Pinpoint the cell where the given text exists, returning its [X, Y] midpoint coordinate. 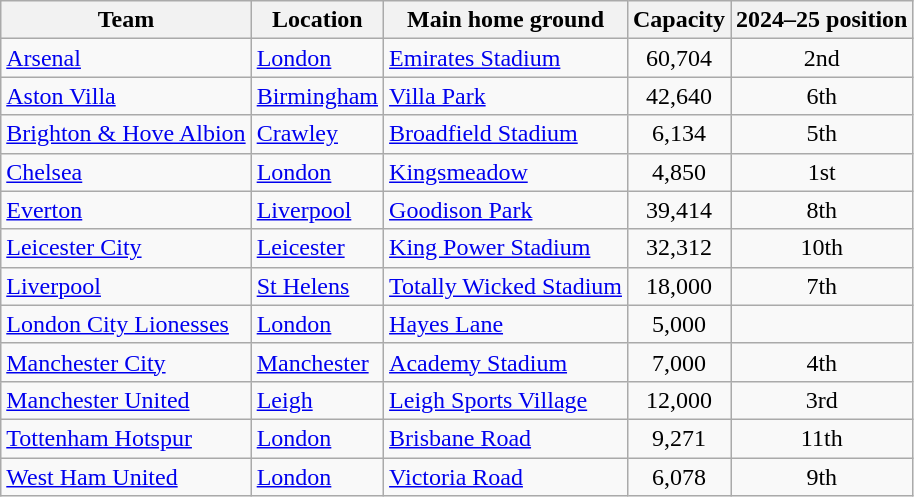
11th [822, 438]
Brighton & Hove Albion [126, 134]
Manchester United [126, 400]
6th [822, 96]
Everton [126, 210]
King Power Stadium [506, 248]
Leicester City [126, 248]
5,000 [678, 324]
Arsenal [126, 58]
42,640 [678, 96]
39,414 [678, 210]
Leicester [317, 248]
7,000 [678, 362]
1st [822, 172]
Capacity [678, 20]
18,000 [678, 286]
9th [822, 477]
10th [822, 248]
Villa Park [506, 96]
3rd [822, 400]
St Helens [317, 286]
Location [317, 20]
Leigh Sports Village [506, 400]
5th [822, 134]
Academy Stadium [506, 362]
Birmingham [317, 96]
4th [822, 362]
Victoria Road [506, 477]
7th [822, 286]
Hayes Lane [506, 324]
6,078 [678, 477]
Kingsmeadow [506, 172]
Main home ground [506, 20]
2024–25 position [822, 20]
Aston Villa [126, 96]
Leigh [317, 400]
Emirates Stadium [506, 58]
Totally Wicked Stadium [506, 286]
London City Lionesses [126, 324]
6,134 [678, 134]
2nd [822, 58]
4,850 [678, 172]
Broadfield Stadium [506, 134]
Manchester [317, 362]
Crawley [317, 134]
Goodison Park [506, 210]
Manchester City [126, 362]
60,704 [678, 58]
West Ham United [126, 477]
Tottenham Hotspur [126, 438]
12,000 [678, 400]
Team [126, 20]
8th [822, 210]
Chelsea [126, 172]
32,312 [678, 248]
Brisbane Road [506, 438]
9,271 [678, 438]
